Search for the cell housing the specified text and yield its [X, Y] center coordinate. 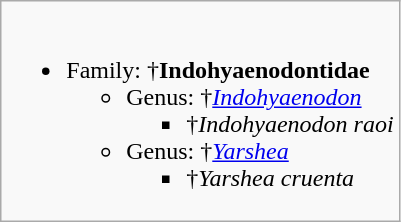
Family: †Indohyaenodontidae Genus: †Indohyaenodon †Indohyaenodon raoi Genus: †Yarshea †Yarshea cruenta [200, 112]
